For the text-containing cell, return its midpoint in (X, Y) coordinate format. 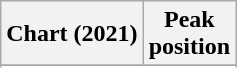
Peakposition (189, 34)
Chart (2021) (72, 34)
